Return (x, y) of the center of cell containing provided text 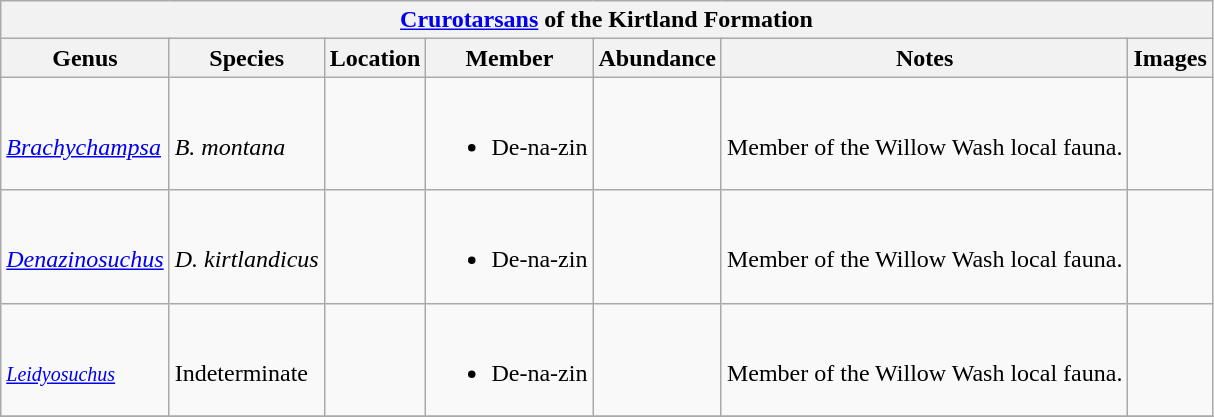
Notes (924, 58)
Location (375, 58)
Images (1170, 58)
Brachychampsa (85, 134)
Crurotarsans of the Kirtland Formation (607, 20)
D. kirtlandicus (246, 246)
Abundance (657, 58)
Member (510, 58)
Indeterminate (246, 360)
Genus (85, 58)
Species (246, 58)
Leidyosuchus (85, 360)
Denazinosuchus (85, 246)
B. montana (246, 134)
